Return [x, y] of the center of cell containing provided text 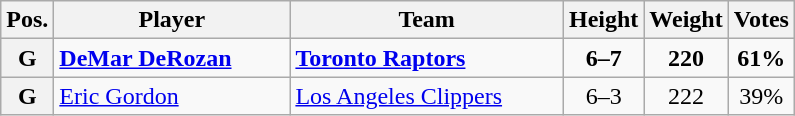
61% [761, 58]
Los Angeles Clippers [427, 96]
DeMar DeRozan [172, 58]
220 [686, 58]
6–3 [603, 96]
Toronto Raptors [427, 58]
Eric Gordon [172, 96]
222 [686, 96]
Weight [686, 20]
Height [603, 20]
Votes [761, 20]
Player [172, 20]
6–7 [603, 58]
Team [427, 20]
Pos. [28, 20]
39% [761, 96]
